Locate the cell with the specified text and output its [X, Y] center coordinate. 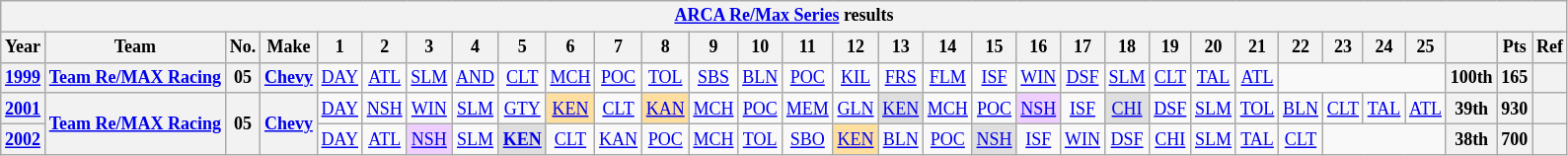
ARCA Re/Max Series results [784, 16]
8 [665, 47]
Make [289, 47]
Pts [1515, 47]
Team [134, 47]
2001 [24, 109]
100th [1471, 77]
GLN [856, 109]
11 [807, 47]
38th [1471, 138]
24 [1383, 47]
FRS [901, 77]
4 [476, 47]
700 [1515, 138]
930 [1515, 109]
17 [1083, 47]
14 [948, 47]
25 [1426, 47]
165 [1515, 77]
6 [570, 47]
2 [385, 47]
5 [522, 47]
GTY [522, 109]
19 [1170, 47]
MEM [807, 109]
7 [619, 47]
18 [1127, 47]
FLM [948, 77]
SBO [807, 138]
1 [339, 47]
9 [713, 47]
21 [1257, 47]
3 [429, 47]
16 [1038, 47]
39th [1471, 109]
Year [24, 47]
12 [856, 47]
23 [1342, 47]
Ref [1550, 47]
1999 [24, 77]
13 [901, 47]
KIL [856, 77]
10 [760, 47]
22 [1301, 47]
2002 [24, 138]
No. [243, 47]
AND [476, 77]
20 [1214, 47]
SBS [713, 77]
15 [995, 47]
